Identify which cell holds the provided text, then report its (x, y) central coordinate. 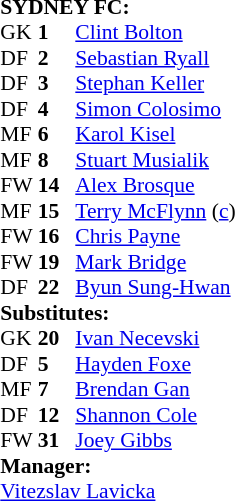
Joey Gibbs (155, 441)
4 (57, 109)
Hayden Foxe (155, 364)
Chris Payne (155, 237)
Brendan Gan (155, 389)
5 (57, 364)
6 (57, 135)
1 (57, 33)
15 (57, 211)
19 (57, 262)
Stuart Musialik (155, 160)
Karol Kisel (155, 135)
12 (57, 415)
Alex Brosque (155, 185)
22 (57, 287)
8 (57, 160)
2 (57, 58)
14 (57, 185)
16 (57, 237)
3 (57, 83)
31 (57, 441)
7 (57, 389)
Mark Bridge (155, 262)
Ivan Necevski (155, 339)
Terry McFlynn (c) (155, 211)
Substitutes: (118, 313)
Stephan Keller (155, 83)
Sebastian Ryall (155, 58)
Simon Colosimo (155, 109)
Byun Sung-Hwan (155, 287)
Clint Bolton (155, 33)
20 (57, 339)
Shannon Cole (155, 415)
Manager: (118, 466)
